Detect which cell encompasses the target text, then output its [X, Y] center coordinate. 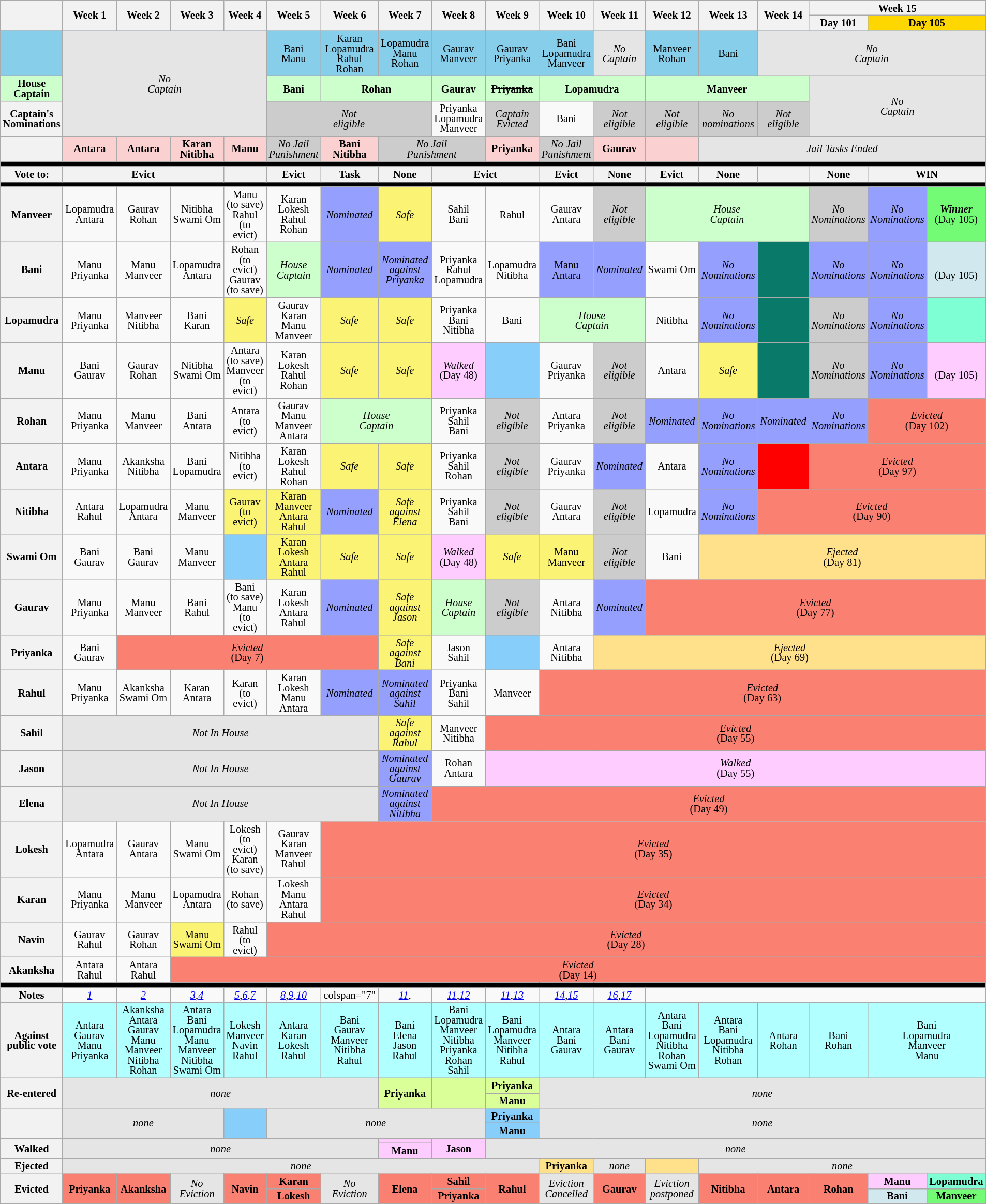
BaniKaran [197, 320]
Nitibha(to evict) [245, 466]
KaranNitibha [197, 149]
SafeagainstJason [405, 607]
KaranManveerAntaraRahul [294, 511]
Againstpublic vote [32, 1040]
Evicted(Day 34) [654, 899]
GauravRahul [89, 939]
Week 13 [728, 15]
Evicted(Day 14) [578, 969]
Re-entered [32, 1093]
BaniAntara [197, 420]
GauravManuManveerAntara [294, 420]
BaniRohan [839, 1040]
5,6,7 [245, 995]
AkankshaAntaraGauravManuManveerNitibhaRohan [143, 1040]
Evicted(Day 49) [709, 803]
NominatedagainstPriyanka [405, 269]
Week 11 [620, 15]
Evicted [32, 1188]
Evicted(Day 28) [626, 939]
8,9,10 [294, 995]
11, [405, 995]
KaranAntara [197, 693]
Nonominations [728, 118]
Evicted(Day 77) [815, 607]
Week 15 [898, 7]
Week 5 [294, 15]
Walked(Day 48) [458, 556]
AntaraBaniLopamudraNitibhaRohanSwami Om [672, 1040]
14,15 [566, 995]
SafeagainstBani [405, 652]
Evictionpostponed [672, 1188]
BaniManu [294, 53]
AntaraGauravManuPriyanka [89, 1040]
PriyankaSahilRohan [458, 466]
CaptainEvicted [512, 118]
Jail Tasks Ended [842, 149]
GauravManveer [458, 53]
Ejected(Day 69) [790, 652]
LokeshManuAntaraRahul [294, 899]
RohanAntara [458, 768]
Gaurav(to evict) [245, 511]
AntaraBaniLopamudraManuManveerNitibhaSwami Om [197, 1040]
Evicted(Day 7) [247, 652]
KaranLopamudraRahulRohan [350, 53]
Week 9 [512, 15]
JasonSahil [458, 652]
Karan(to evict) [245, 693]
BaniRahul [197, 607]
Evicted(Day 102) [927, 420]
Ejected(Day 81) [842, 556]
Evicted(Day 97) [898, 466]
colspan="7" [350, 995]
Notes [32, 995]
Week 6 [350, 15]
NominatedagainstNitibha [405, 803]
SahilBani [458, 214]
1 [89, 995]
3,4 [197, 995]
SafeagainstElena [405, 511]
Evicted(Day 35) [654, 848]
ManuAntara [566, 269]
KaranLokeshManuAntara [294, 693]
Evicted(Day 90) [871, 511]
Walked (Day 48) [458, 370]
EvictionCancelled [566, 1188]
Rahul(to evict) [245, 939]
Antara(to save)Manveer(to evict) [245, 370]
AntaraPriyanka [566, 420]
LopamudraManuRohan [405, 53]
Evicted(Day 63) [763, 693]
GauravKaranManveerRahul [294, 848]
GauravKaranManuManveer [294, 320]
AntaraRohan [783, 1040]
BaniLopamudraManveer [566, 53]
Week 8 [458, 15]
Winner(Day 105) [956, 214]
Week 14 [783, 15]
AkankshaSwami Om [143, 693]
Walked [32, 1148]
PriyankaBaniNitibha [458, 320]
Week 1 [89, 15]
BaniLopamudraManveerNitibhaPriyankaRohan Sahil [458, 1040]
AntaraKaranLokeshRahul [294, 1040]
Evicted(Day 55) [736, 733]
Rohan(to evict)Gaurav(to save) [245, 269]
2 [143, 995]
Week 10 [566, 15]
Lokesh(to evict)Karan(to save) [245, 848]
BaniGauravManveerNitibhaRahul [350, 1040]
BaniLopamudra [197, 466]
Task [350, 174]
PriyankaLopamudraManveer [458, 118]
NominatedagainstSahil [405, 693]
LopamudraNitibha [512, 269]
AkankshaNitibha [143, 466]
Week 3 [197, 15]
Week 7 [405, 15]
WIN [927, 174]
Week 4 [245, 15]
BaniElenaJasonRahul [405, 1040]
Day 105 [927, 23]
BaniLopamudraManveerManu [927, 1040]
AntaraBaniLopamudraNitibhaRohan [728, 1040]
Week 2 [143, 15]
Bani(to save)Manu(to evict) [245, 607]
BaniLopamudraManveerNitibhaRahul [512, 1040]
ManveerRohan [672, 53]
11,12 [458, 995]
PriyankaBaniSahil [458, 693]
NominatedagainstGaurav [405, 768]
Day 101 [839, 23]
Week 12 [672, 15]
16,17 [620, 995]
PriyankaRahulLopamudra [458, 269]
Ejected [32, 1166]
SafeagainstRahul [405, 733]
BaniNitibha [350, 149]
Antara(to evict) [245, 420]
Rohan(to save) [245, 899]
Walked(Day 55) [736, 768]
LokeshManveerNavinRahul [245, 1040]
11,13 [512, 995]
Captain'sNominations [32, 118]
Vote to: [32, 174]
Manu(to save)Rahul(to evict) [245, 214]
